Return the (X, Y) coordinate for the center point of the cell that contains the specified text.  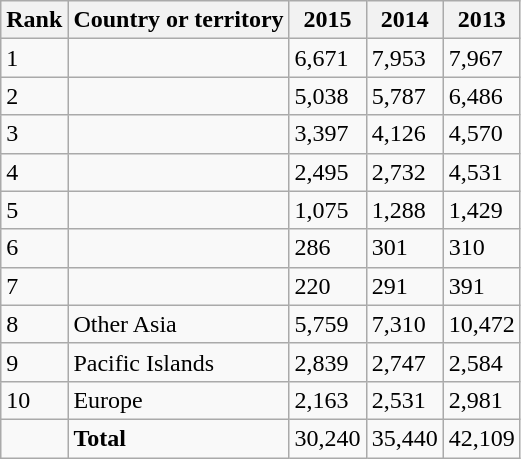
2014 (404, 20)
9 (34, 362)
30,240 (328, 438)
4,126 (404, 134)
8 (34, 324)
301 (404, 248)
Other Asia (178, 324)
6 (34, 248)
5 (34, 210)
7 (34, 286)
2,981 (482, 400)
10 (34, 400)
2,531 (404, 400)
310 (482, 248)
1,075 (328, 210)
7,310 (404, 324)
Pacific Islands (178, 362)
2,584 (482, 362)
Country or territory (178, 20)
2,747 (404, 362)
4,531 (482, 172)
3,397 (328, 134)
7,953 (404, 58)
35,440 (404, 438)
Europe (178, 400)
2,732 (404, 172)
291 (404, 286)
5,787 (404, 96)
10,472 (482, 324)
6,671 (328, 58)
391 (482, 286)
2,839 (328, 362)
42,109 (482, 438)
1,288 (404, 210)
7,967 (482, 58)
3 (34, 134)
4 (34, 172)
2,495 (328, 172)
4,570 (482, 134)
Rank (34, 20)
220 (328, 286)
2015 (328, 20)
6,486 (482, 96)
2013 (482, 20)
Total (178, 438)
5,038 (328, 96)
5,759 (328, 324)
286 (328, 248)
2,163 (328, 400)
1 (34, 58)
2 (34, 96)
1,429 (482, 210)
